Scan for the cell matching the given text and deliver its (x, y) coordinate at center. 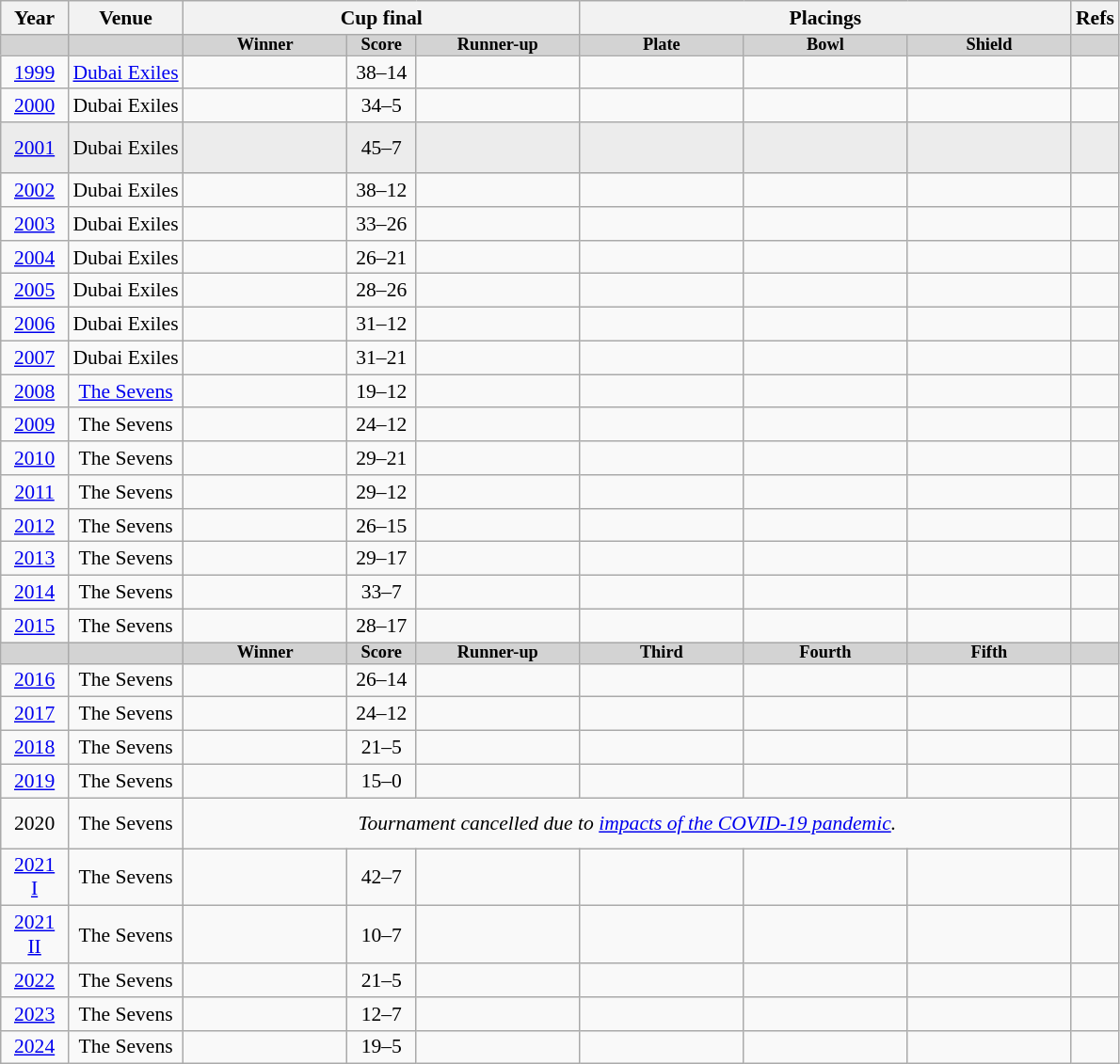
Placings (825, 18)
Shield (989, 45)
Plate (662, 45)
38–12 (382, 190)
31–21 (382, 357)
Cup final (382, 18)
2013 (35, 559)
Year (35, 18)
2005 (35, 291)
Fifth (989, 653)
2012 (35, 526)
Third (662, 653)
2016 (35, 680)
2011 (35, 492)
2022 (35, 980)
2001 (35, 148)
26–14 (382, 680)
38–14 (382, 72)
45–7 (382, 148)
Fourth (825, 653)
2006 (35, 325)
29–21 (382, 458)
33–26 (382, 224)
2021II (35, 935)
2023 (35, 1014)
12–7 (382, 1014)
34–5 (382, 106)
2003 (35, 224)
Tournament cancelled due to impacts of the COVID-19 pandemic. (627, 823)
26–21 (382, 258)
2007 (35, 357)
2024 (35, 1047)
Refs (1096, 18)
31–12 (382, 325)
19–5 (382, 1047)
2015 (35, 626)
1999 (35, 72)
29–17 (382, 559)
2010 (35, 458)
29–12 (382, 492)
33–7 (382, 593)
2004 (35, 258)
26–15 (382, 526)
15–0 (382, 781)
2018 (35, 748)
28–26 (382, 291)
2020 (35, 823)
19–12 (382, 391)
Venue (125, 18)
2008 (35, 391)
2019 (35, 781)
2002 (35, 190)
2009 (35, 425)
28–17 (382, 626)
2021I (35, 877)
42–7 (382, 877)
Bowl (825, 45)
2014 (35, 593)
2000 (35, 106)
2017 (35, 714)
10–7 (382, 935)
